Return [x, y] of the center of cell containing provided text 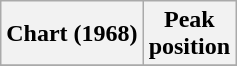
Peakposition [189, 34]
Chart (1968) [72, 34]
